Pinpoint the cell where the given text exists, returning its [x, y] midpoint coordinate. 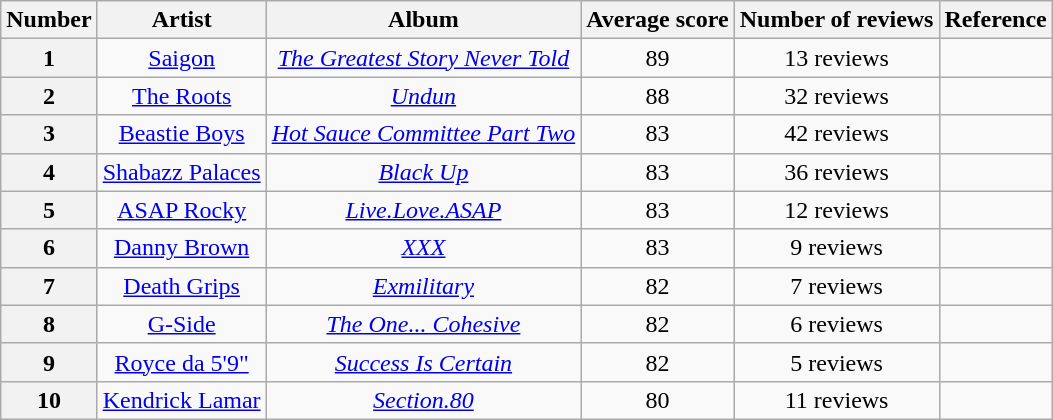
7 [49, 286]
5 [49, 210]
Number of reviews [836, 20]
Black Up [424, 172]
10 [49, 400]
3 [49, 134]
Live.Love.ASAP [424, 210]
Artist [182, 20]
80 [658, 400]
Saigon [182, 58]
Death Grips [182, 286]
4 [49, 172]
5 reviews [836, 362]
The Greatest Story Never Told [424, 58]
36 reviews [836, 172]
1 [49, 58]
32 reviews [836, 96]
9 [49, 362]
7 reviews [836, 286]
Beastie Boys [182, 134]
89 [658, 58]
6 reviews [836, 324]
Shabazz Palaces [182, 172]
2 [49, 96]
42 reviews [836, 134]
9 reviews [836, 248]
Exmilitary [424, 286]
Hot Sauce Committee Part Two [424, 134]
11 reviews [836, 400]
88 [658, 96]
8 [49, 324]
Section.80 [424, 400]
Kendrick Lamar [182, 400]
Royce da 5'9" [182, 362]
XXX [424, 248]
6 [49, 248]
Reference [996, 20]
The Roots [182, 96]
Danny Brown [182, 248]
Average score [658, 20]
12 reviews [836, 210]
Undun [424, 96]
Success Is Certain [424, 362]
13 reviews [836, 58]
The One... Cohesive [424, 324]
Album [424, 20]
Number [49, 20]
G-Side [182, 324]
ASAP Rocky [182, 210]
